Output the [x, y] coordinate of the center of the cell containing the given text.  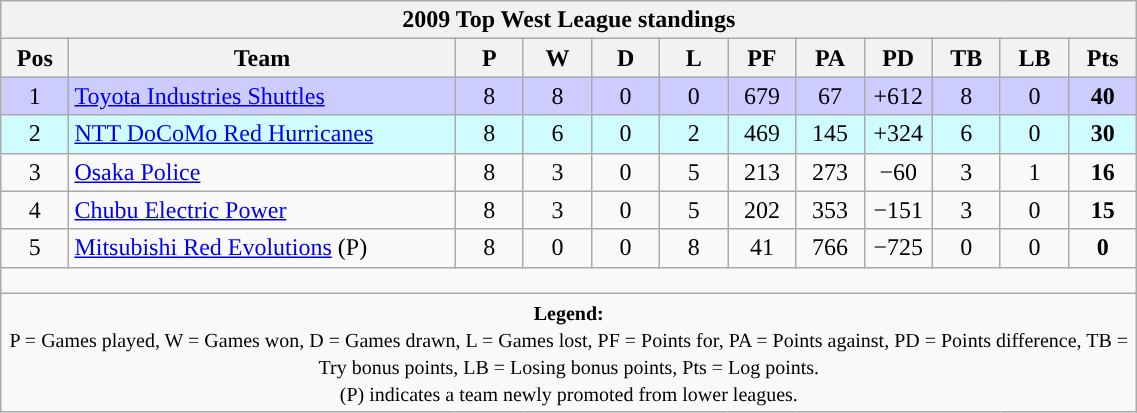
PD [898, 58]
Chubu Electric Power [262, 210]
PF [762, 58]
P [489, 58]
30 [1103, 134]
41 [762, 248]
NTT DoCoMo Red Hurricanes [262, 134]
W [557, 58]
Pts [1103, 58]
2009 Top West League standings [569, 20]
4 [35, 210]
Team [262, 58]
Pos [35, 58]
273 [830, 172]
Mitsubishi Red Evolutions (P) [262, 248]
15 [1103, 210]
16 [1103, 172]
766 [830, 248]
Osaka Police [262, 172]
+324 [898, 134]
−725 [898, 248]
D [625, 58]
145 [830, 134]
−60 [898, 172]
−151 [898, 210]
67 [830, 96]
Toyota Industries Shuttles [262, 96]
679 [762, 96]
L [694, 58]
353 [830, 210]
469 [762, 134]
40 [1103, 96]
PA [830, 58]
TB [966, 58]
LB [1034, 58]
202 [762, 210]
+612 [898, 96]
213 [762, 172]
